Locate the cell with the specified text and output its [X, Y] center coordinate. 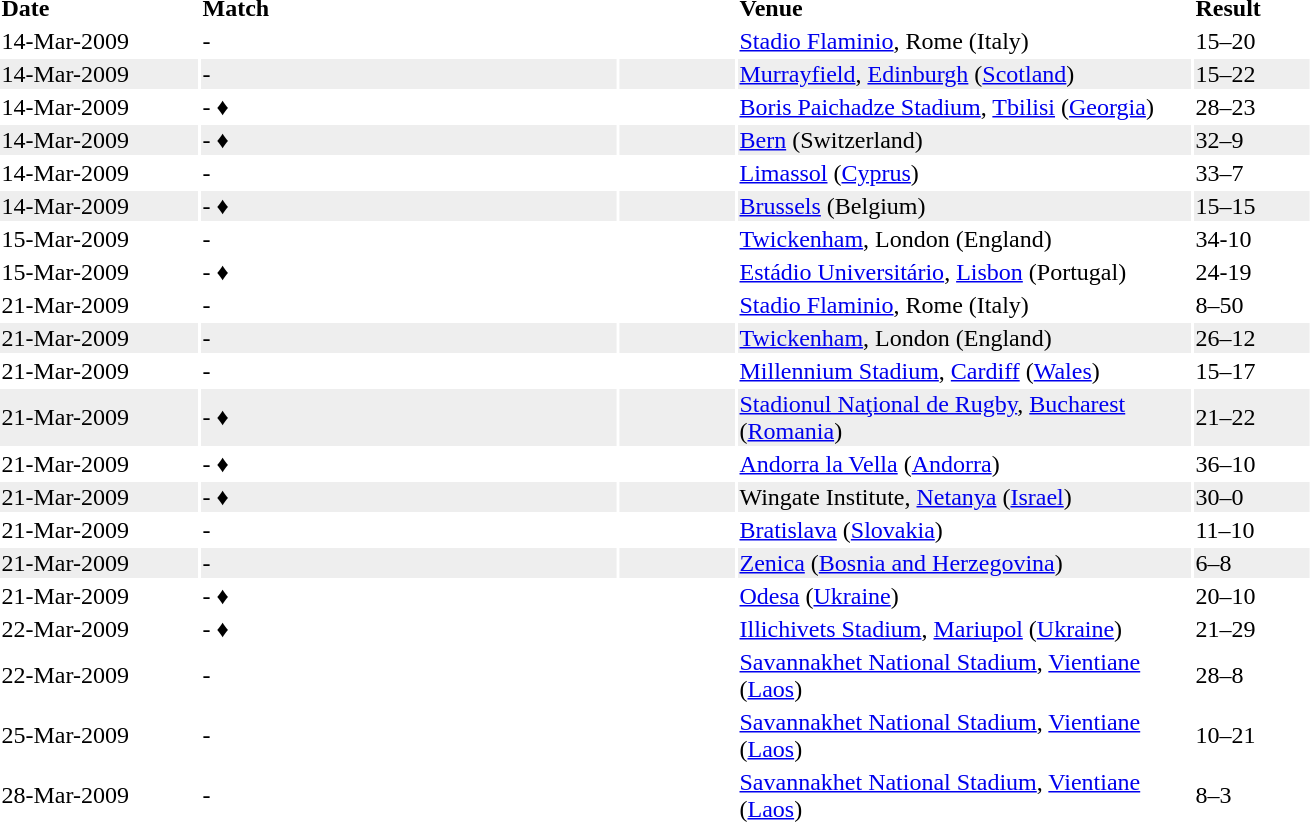
34-10 [1252, 239]
Estádio Universitário, Lisbon (Portugal) [964, 272]
Boris Paichadze Stadium, Tbilisi (Georgia) [964, 107]
20–10 [1252, 596]
26–12 [1252, 338]
30–0 [1252, 497]
15–20 [1252, 41]
Andorra la Vella (Andorra) [964, 464]
21–29 [1252, 629]
Bern (Switzerland) [964, 140]
Illichivets Stadium, Mariupol (Ukraine) [964, 629]
Murrayfield, Edinburgh (Scotland) [964, 74]
11–10 [1252, 530]
Stadionul Naţional de Rugby, Bucharest (Romania) [964, 418]
33–7 [1252, 173]
Wingate Institute, Netanya (Israel) [964, 497]
21–22 [1252, 418]
28–8 [1252, 676]
25-Mar-2009 [99, 736]
Limassol (Cyprus) [964, 173]
28–23 [1252, 107]
24-19 [1252, 272]
15–15 [1252, 206]
6–8 [1252, 563]
Zenica (Bosnia and Herzegovina) [964, 563]
8–50 [1252, 305]
Bratislava (Slovakia) [964, 530]
10–21 [1252, 736]
15–22 [1252, 74]
32–9 [1252, 140]
Millennium Stadium, Cardiff (Wales) [964, 371]
Brussels (Belgium) [964, 206]
15–17 [1252, 371]
36–10 [1252, 464]
Odesa (Ukraine) [964, 596]
